Determine the (x, y) coordinate at the center of the cell enclosing the given text.  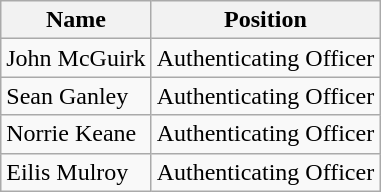
John McGuirk (76, 58)
Eilis Mulroy (76, 172)
Position (266, 20)
Name (76, 20)
Norrie Keane (76, 134)
Sean Ganley (76, 96)
